Search for the cell housing the specified text and yield its [X, Y] center coordinate. 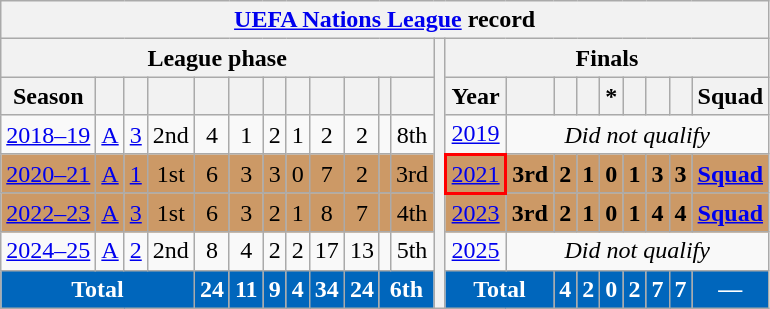
9 [274, 289]
Finals [606, 58]
8th [412, 134]
11 [246, 289]
2023 [476, 212]
17 [326, 251]
2024–25 [48, 251]
2025 [476, 251]
2018–19 [48, 134]
UEFA Nations League record [385, 20]
13 [362, 251]
2019 [476, 134]
— [730, 289]
2020–21 [48, 174]
6th [406, 289]
34 [326, 289]
2022–23 [48, 212]
4th [412, 212]
League phase [218, 58]
* [612, 96]
5th [412, 251]
Season [48, 96]
Year [476, 96]
2021 [476, 174]
